Detect which cell encompasses the target text, then output its [x, y] center coordinate. 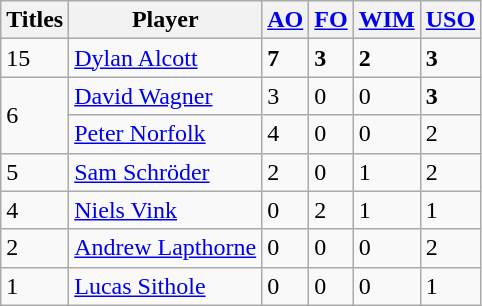
15 [35, 58]
Andrew Lapthorne [166, 248]
USO [450, 20]
Player [166, 20]
Niels Vink [166, 210]
AO [286, 20]
WIM [386, 20]
David Wagner [166, 96]
Sam Schröder [166, 172]
Peter Norfolk [166, 134]
Lucas Sithole [166, 286]
7 [286, 58]
Dylan Alcott [166, 58]
6 [35, 115]
5 [35, 172]
Titles [35, 20]
FO [331, 20]
